Return the (x, y) coordinate for the center point of the cell that contains the specified text.  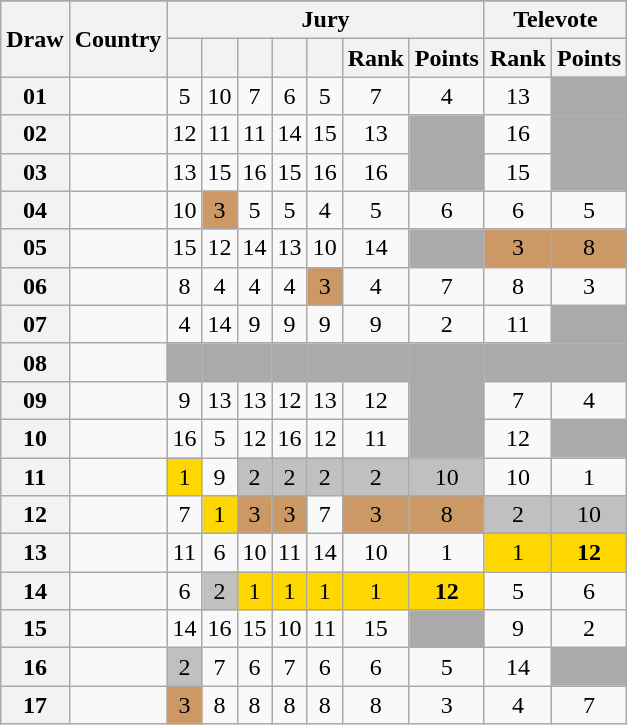
17 (35, 705)
04 (35, 210)
09 (35, 400)
06 (35, 286)
08 (35, 362)
Draw (35, 39)
03 (35, 172)
07 (35, 324)
Televote (555, 20)
01 (35, 96)
Country (118, 39)
02 (35, 134)
Jury (326, 20)
05 (35, 248)
